Identify which cell holds the provided text, then report its (x, y) central coordinate. 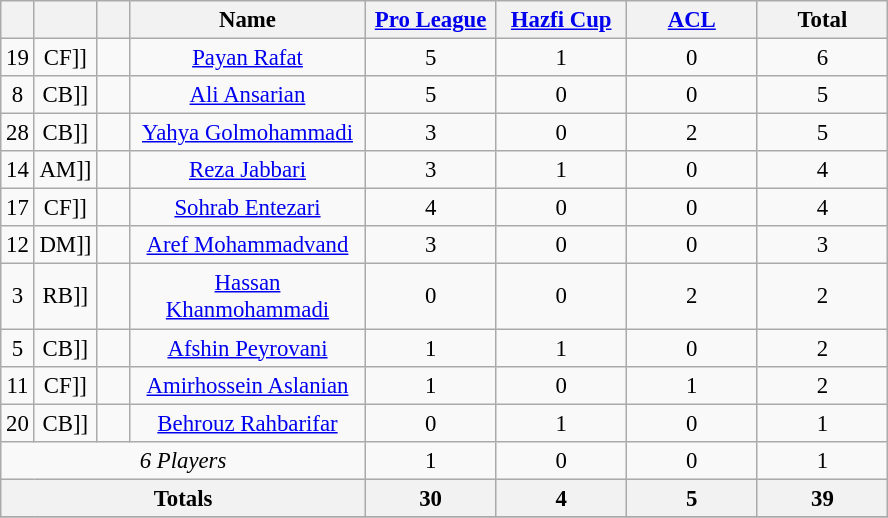
11 (18, 385)
Payan Rafat (248, 58)
6 Players (184, 460)
17 (18, 208)
Name (248, 20)
Pro League (430, 20)
Amirhossein Aslanian (248, 385)
Sohrab Entezari (248, 208)
Ali Ansarian (248, 95)
Reza Jabbari (248, 170)
20 (18, 423)
RB]] (65, 296)
Totals (184, 498)
30 (430, 498)
Hassan Khanmohammadi (248, 296)
Behrouz Rahbarifar (248, 423)
Total (822, 20)
6 (822, 58)
Hazfi Cup (562, 20)
Yahya Golmohammadi (248, 133)
8 (18, 95)
Afshin Peyrovani (248, 348)
DM]] (65, 245)
12 (18, 245)
28 (18, 133)
ACL (692, 20)
Aref Mohammadvand (248, 245)
AM]] (65, 170)
19 (18, 58)
39 (822, 498)
14 (18, 170)
